From the cell containing the given text, extract its center point as (x, y) coordinate. 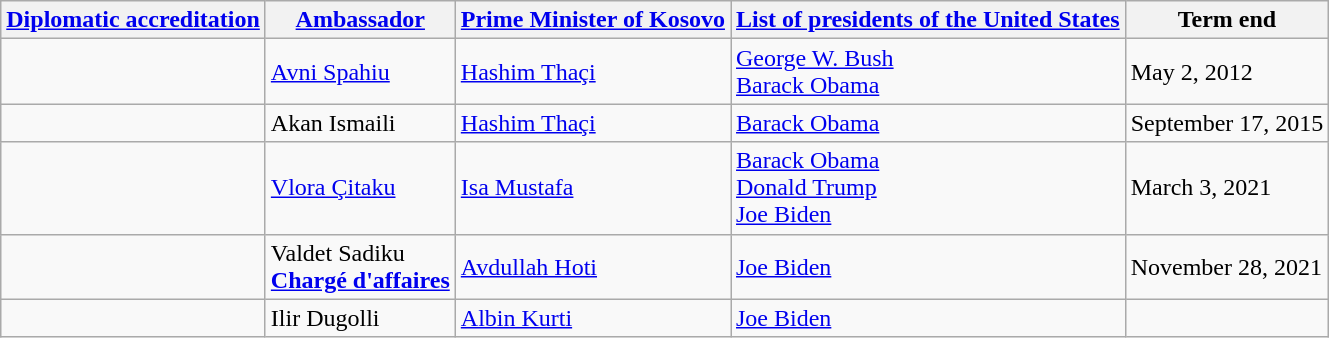
Isa Mustafa (592, 188)
List of presidents of the United States (928, 20)
Albin Kurti (592, 318)
Ilir Dugolli (360, 318)
George W. BushBarack Obama (928, 72)
Diplomatic accreditation (134, 20)
Ambassador (360, 20)
September 17, 2015 (1227, 123)
Vlora Çitaku (360, 188)
Avni Spahiu (360, 72)
Akan Ismaili (360, 123)
Term end (1227, 20)
Valdet SadikuChargé d'affaires (360, 266)
November 28, 2021 (1227, 266)
May 2, 2012 (1227, 72)
Prime Minister of Kosovo (592, 20)
Barack Obama (928, 123)
Barack ObamaDonald TrumpJoe Biden (928, 188)
Avdullah Hoti (592, 266)
March 3, 2021 (1227, 188)
